Determine the [X, Y] coordinate at the center of the cell enclosing the given text.  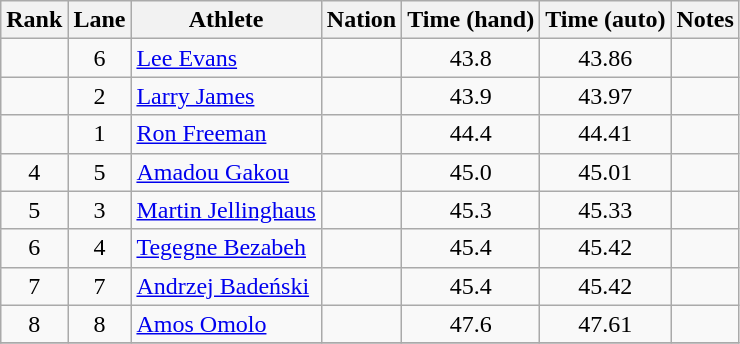
45.3 [471, 210]
Amadou Gakou [226, 172]
Martin Jellinghaus [226, 210]
3 [100, 210]
47.6 [471, 324]
47.61 [606, 324]
Lane [100, 20]
Ron Freeman [226, 134]
45.01 [606, 172]
45.33 [606, 210]
Tegegne Bezabeh [226, 248]
Larry James [226, 96]
Lee Evans [226, 58]
2 [100, 96]
45.0 [471, 172]
43.9 [471, 96]
Time (auto) [606, 20]
44.41 [606, 134]
1 [100, 134]
Rank [34, 20]
43.8 [471, 58]
Athlete [226, 20]
43.86 [606, 58]
43.97 [606, 96]
44.4 [471, 134]
Time (hand) [471, 20]
Nation [361, 20]
Amos Omolo [226, 324]
Andrzej Badeński [226, 286]
Notes [705, 20]
